Return the [x, y] coordinate for the center point of the cell that contains the specified text.  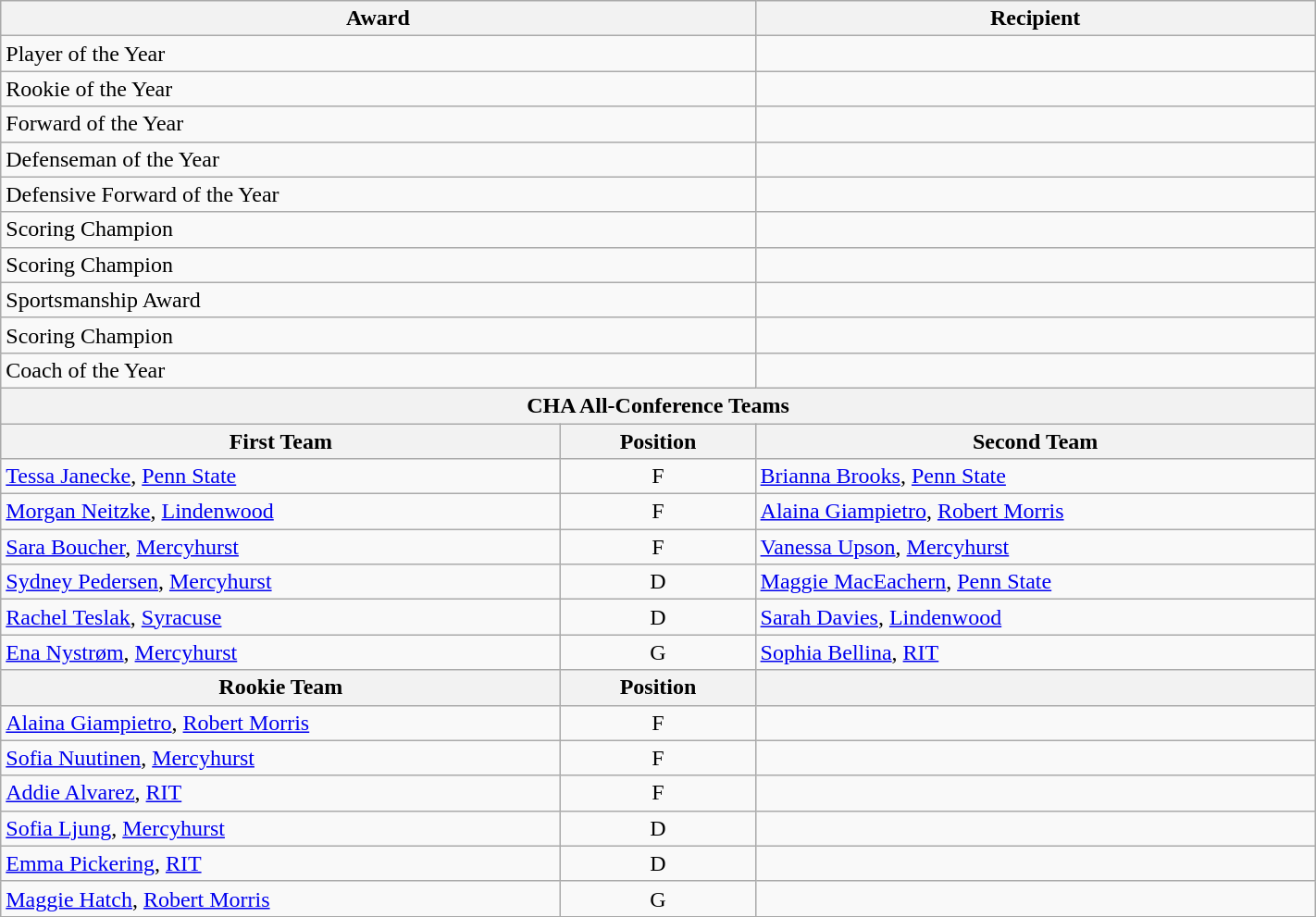
Sofia Ljung, Mercyhurst [281, 828]
Sara Boucher, Mercyhurst [281, 547]
First Team [281, 441]
Addie Alvarez, RIT [281, 793]
Maggie MacEachern, Penn State [1035, 582]
Maggie Hatch, Robert Morris [281, 898]
Tessa Janecke, Penn State [281, 477]
Player of the Year [378, 54]
Sofia Nuutinen, Mercyhurst [281, 758]
Sydney Pedersen, Mercyhurst [281, 582]
Sportsmanship Award [378, 300]
Vanessa Upson, Mercyhurst [1035, 547]
Second Team [1035, 441]
Recipient [1035, 19]
Ena Nystrøm, Mercyhurst [281, 652]
Rachel Teslak, Syracuse [281, 617]
Defensive Forward of the Year [378, 194]
Emma Pickering, RIT [281, 863]
Award [378, 19]
CHA All-Conference Teams [658, 405]
Morgan Neitzke, Lindenwood [281, 512]
Brianna Brooks, Penn State [1035, 477]
Coach of the Year [378, 370]
Sophia Bellina, RIT [1035, 652]
Sarah Davies, Lindenwood [1035, 617]
Defenseman of the Year [378, 159]
Forward of the Year [378, 124]
Rookie of the Year [378, 89]
Rookie Team [281, 688]
